Return the [x, y] coordinate for the center point of the cell that contains the specified text.  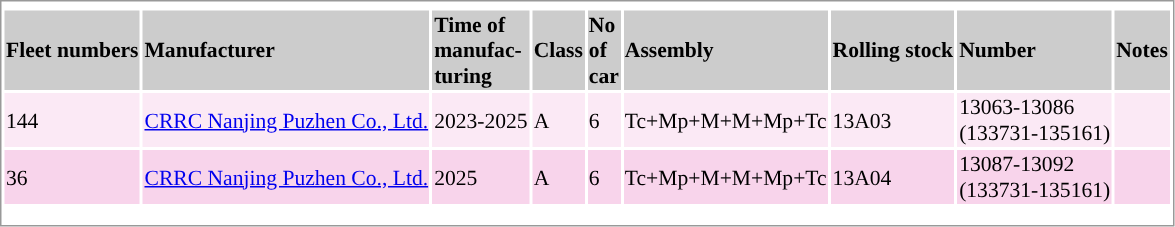
Time of manufac-turing [482, 50]
144 [72, 120]
Rolling stock [893, 50]
2023-2025 [482, 120]
13063-13086(133731-135161) [1035, 120]
2025 [482, 177]
Assembly [726, 50]
36 [72, 177]
Class [558, 50]
13A03 [893, 120]
Notes [1142, 50]
13A04 [893, 177]
Manufacturer [286, 50]
13087-13092(133731-135161) [1035, 177]
Fleet numbers [72, 50]
No of car [604, 50]
Number [1035, 50]
